Find where the given text appears and provide that cell's center as [x, y] coordinate. 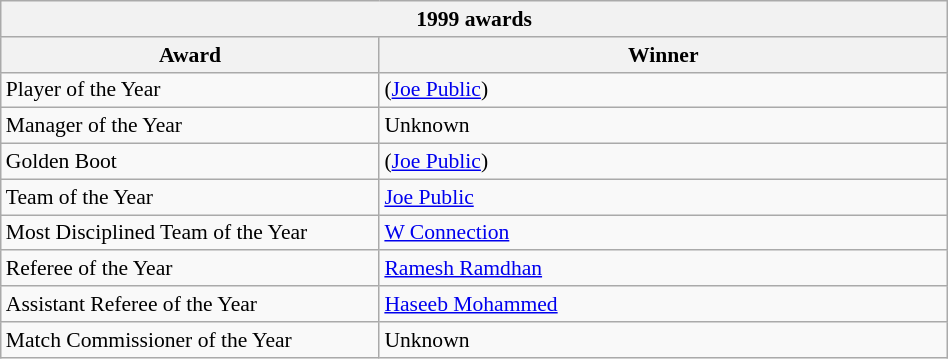
W Connection [663, 233]
Manager of the Year [190, 126]
Golden Boot [190, 162]
Award [190, 55]
Assistant Referee of the Year [190, 304]
Haseeb Mohammed [663, 304]
Winner [663, 55]
Team of the Year [190, 197]
Ramesh Ramdhan [663, 269]
Joe Public [663, 197]
Referee of the Year [190, 269]
Player of the Year [190, 90]
Most Disciplined Team of the Year [190, 233]
1999 awards [474, 19]
Match Commissioner of the Year [190, 340]
